Extract the (x, y) coordinate from the center of the cell holding the provided text.  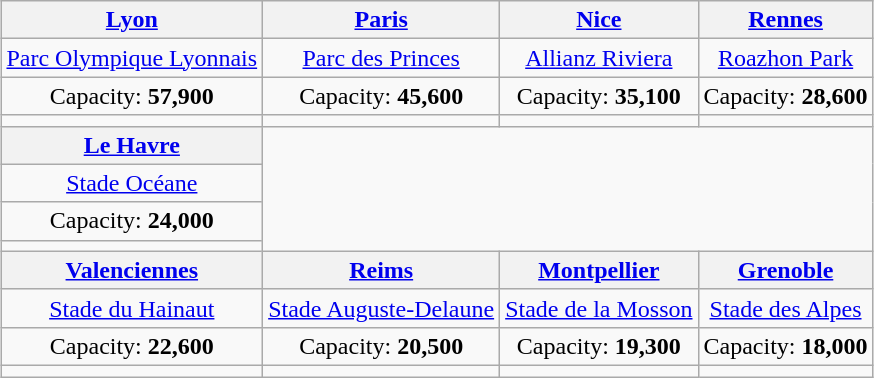
Capacity: 18,000 (786, 346)
Stade Océane (132, 183)
Capacity: 57,900 (132, 96)
Valenciennes (132, 270)
Capacity: 19,300 (599, 346)
Reims (382, 270)
Montpellier (599, 270)
Stade des Alpes (786, 308)
Capacity: 35,100 (599, 96)
Lyon (132, 20)
Stade Auguste-Delaune (382, 308)
Parc des Princes (382, 58)
Capacity: 24,000 (132, 221)
Stade de la Mosson (599, 308)
Capacity: 22,600 (132, 346)
Nice (599, 20)
Capacity: 45,600 (382, 96)
Paris (382, 20)
Grenoble (786, 270)
Capacity: 20,500 (382, 346)
Allianz Riviera (599, 58)
Stade du Hainaut (132, 308)
Roazhon Park (786, 58)
Parc Olympique Lyonnais (132, 58)
Le Havre (132, 145)
Capacity: 28,600 (786, 96)
Rennes (786, 20)
